Return (x, y) of the center of cell containing provided text 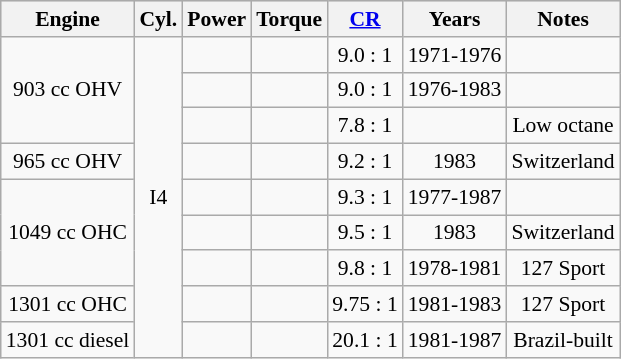
1978-1981 (455, 269)
9.2 : 1 (364, 162)
Years (455, 19)
Torque (289, 19)
1049 cc OHC (68, 232)
Notes (562, 19)
Engine (68, 19)
1301 cc OHC (68, 304)
903 cc OHV (68, 90)
9.75 : 1 (364, 304)
CR (364, 19)
965 cc OHV (68, 162)
7.8 : 1 (364, 126)
Low octane (562, 126)
Brazil-built (562, 340)
I4 (158, 198)
Cyl. (158, 19)
1301 cc diesel (68, 340)
20.1 : 1 (364, 340)
1977-1987 (455, 197)
9.5 : 1 (364, 233)
9.8 : 1 (364, 269)
1976-1983 (455, 90)
1981-1983 (455, 304)
9.3 : 1 (364, 197)
1971-1976 (455, 55)
1981-1987 (455, 340)
Power (216, 19)
